Pinpoint the cell where the given text exists, returning its (x, y) midpoint coordinate. 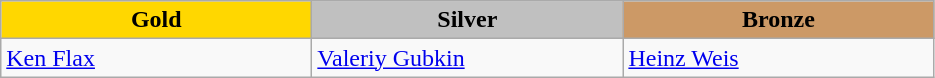
Valeriy Gubkin (468, 58)
Silver (468, 20)
Heinz Weis (778, 58)
Ken Flax (156, 58)
Bronze (778, 20)
Gold (156, 20)
